Output the [X, Y] coordinate of the center of the cell containing the given text.  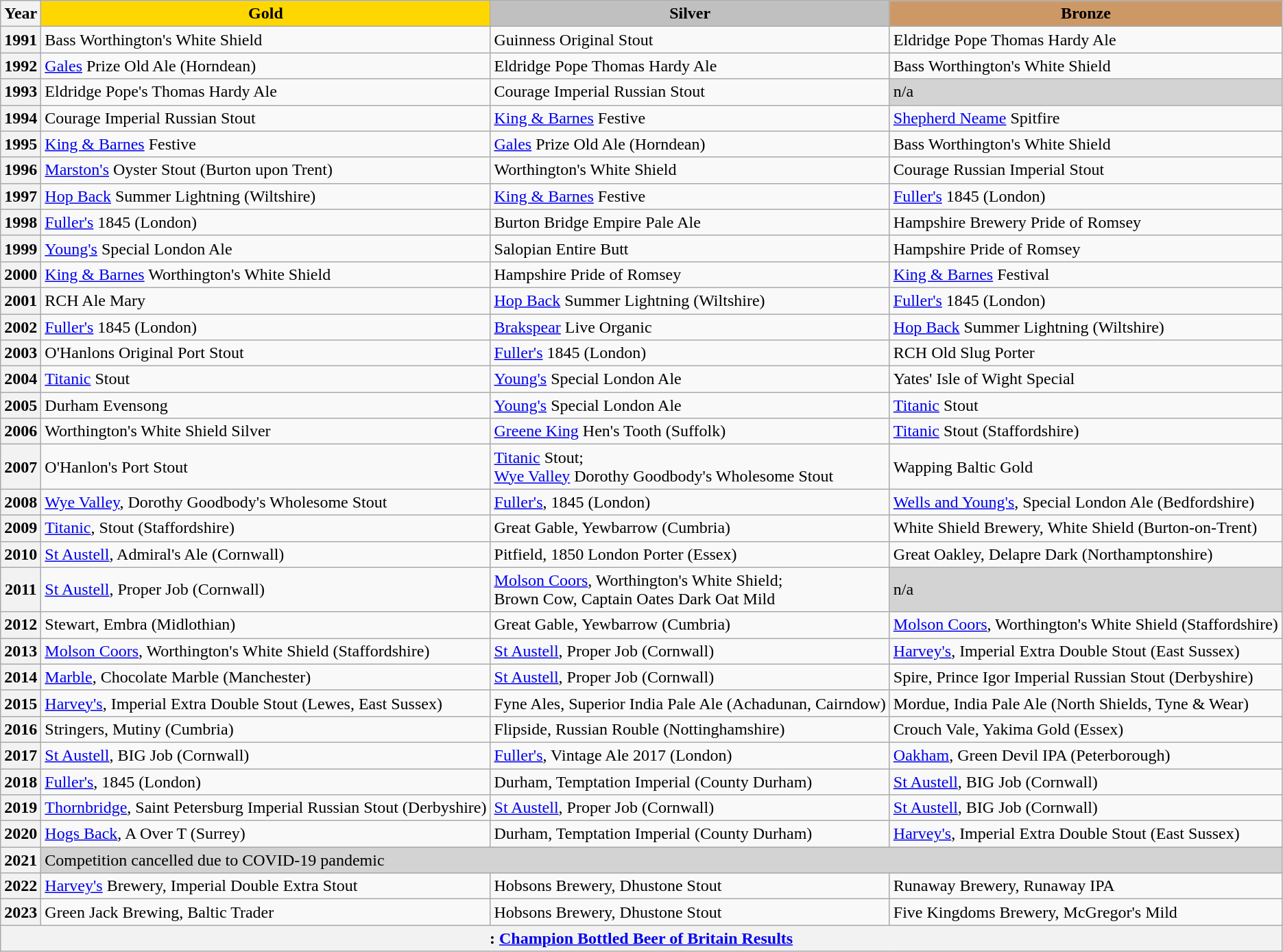
Pitfield, 1850 London Porter (Essex) [690, 554]
Competition cancelled due to COVID-19 pandemic [662, 860]
2009 [21, 528]
Yates' Isle of Wight Special [1086, 379]
2011 [21, 590]
1999 [21, 248]
2010 [21, 554]
2017 [21, 755]
2021 [21, 860]
Fyne Ales, Superior India Pale Ale (Achadunan, Cairndow) [690, 703]
2019 [21, 808]
Silver [690, 14]
2022 [21, 886]
Harvey's, Imperial Extra Double Stout (Lewes, East Sussex) [266, 703]
2018 [21, 781]
Marston's Oyster Stout (Burton upon Trent) [266, 170]
Titanic Stout; Wye Valley Dorothy Goodbody's Wholesome Stout [690, 466]
1996 [21, 170]
2002 [21, 327]
2016 [21, 729]
Fuller's, Vintage Ale 2017 (London) [690, 755]
2001 [21, 300]
Courage Russian Imperial Stout [1086, 170]
Thornbridge, Saint Petersburg Imperial Russian Stout (Derbyshire) [266, 808]
Brakspear Live Organic [690, 327]
2023 [21, 912]
Runaway Brewery, Runaway IPA [1086, 886]
Mordue, India Pale Ale (North Shields, Tyne & Wear) [1086, 703]
2003 [21, 353]
2020 [21, 834]
1994 [21, 118]
Worthington's White Shield [690, 170]
Wells and Young's, Special London Ale (Bedfordshire) [1086, 502]
RCH Old Slug Porter [1086, 353]
2014 [21, 677]
2013 [21, 651]
King & Barnes Worthington's White Shield [266, 274]
Greene King Hen's Tooth (Suffolk) [690, 431]
Great Oakley, Delapre Dark (Northamptonshire) [1086, 554]
: Champion Bottled Beer of Britain Results [642, 938]
Flipside, Russian Rouble (Nottinghamshire) [690, 729]
Harvey's Brewery, Imperial Double Extra Stout [266, 886]
Green Jack Brewing, Baltic Trader [266, 912]
St Austell, Admiral's Ale (Cornwall) [266, 554]
2000 [21, 274]
2006 [21, 431]
Marble, Chocolate Marble (Manchester) [266, 677]
Molson Coors, Worthington's White Shield; Brown Cow, Captain Oates Dark Oat Mild [690, 590]
Titanic Stout (Staffordshire) [1086, 431]
Durham Evensong [266, 405]
2005 [21, 405]
Stewart, Embra (Midlothian) [266, 625]
2004 [21, 379]
O'Hanlons Original Port Stout [266, 353]
1997 [21, 196]
Five Kingdoms Brewery, McGregor's Mild [1086, 912]
1995 [21, 144]
O'Hanlon's Port Stout [266, 466]
1992 [21, 66]
Wapping Baltic Gold [1086, 466]
RCH Ale Mary [266, 300]
2008 [21, 502]
Year [21, 14]
2007 [21, 466]
1993 [21, 92]
Crouch Vale, Yakima Gold (Essex) [1086, 729]
Titanic, Stout (Staffordshire) [266, 528]
Hogs Back, A Over T (Surrey) [266, 834]
Guinness Original Stout [690, 40]
Eldridge Pope's Thomas Hardy Ale [266, 92]
Gold [266, 14]
2015 [21, 703]
Spire, Prince Igor Imperial Russian Stout (Derbyshire) [1086, 677]
Wye Valley, Dorothy Goodbody's Wholesome Stout [266, 502]
2012 [21, 625]
Salopian Entire Butt [690, 248]
Shepherd Neame Spitfire [1086, 118]
Bronze [1086, 14]
Oakham, Green Devil IPA (Peterborough) [1086, 755]
Stringers, Mutiny (Cumbria) [266, 729]
Hampshire Brewery Pride of Romsey [1086, 222]
King & Barnes Festival [1086, 274]
Burton Bridge Empire Pale Ale [690, 222]
1998 [21, 222]
Worthington's White Shield Silver [266, 431]
1991 [21, 40]
White Shield Brewery, White Shield (Burton-on-Trent) [1086, 528]
